Scan for the cell matching the given text and deliver its [x, y] coordinate at center. 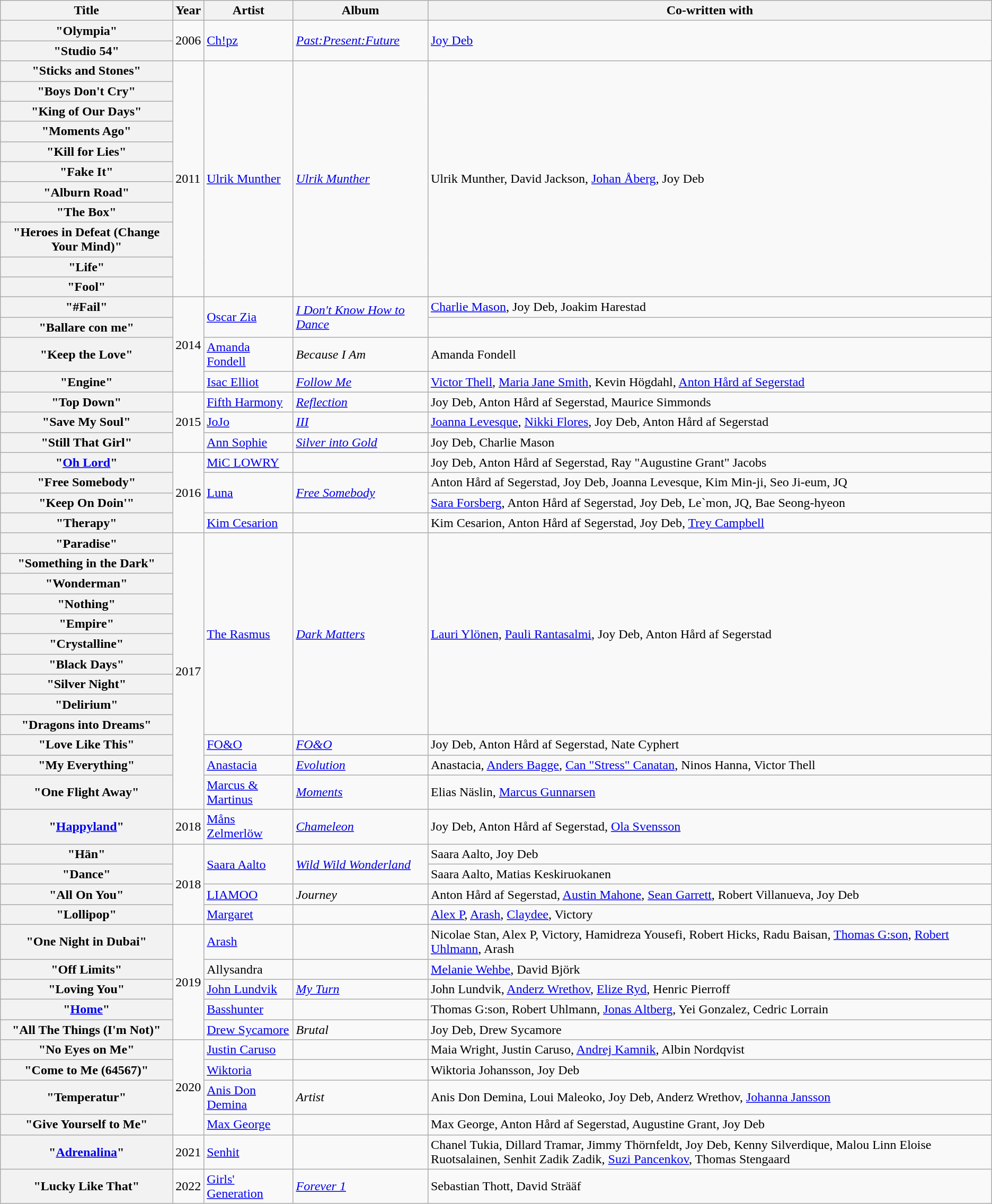
Album [360, 11]
I Don't Know How to Dance [360, 317]
"Sticks and Stones" [87, 71]
Anis Don Demina [249, 1098]
Joy Deb, Anton Hård af Segerstad, Nate Cyphert [710, 745]
Joy Deb [710, 41]
"Off Limits" [87, 969]
"Studio 54" [87, 51]
"Crystalline" [87, 644]
"Keep the Love" [87, 355]
"Paradise" [87, 543]
Isac Elliot [249, 382]
Nicolae Stan, Alex P, Victory, Hamidreza Yousefi, Robert Hicks, Radu Baisan, Thomas G:son, Robert Uhlmann, Arash [710, 942]
"Moments Ago" [87, 131]
Senhit [249, 1152]
Max George [249, 1125]
2016 [189, 493]
2014 [189, 344]
Year [189, 11]
Lauri Ylönen, Pauli Rantasalmi, Joy Deb, Anton Hård af Segerstad [710, 634]
"Silver Night" [87, 684]
Follow Me [360, 382]
2020 [189, 1087]
"Happyland" [87, 826]
"All The Things (I'm Not)" [87, 1030]
"Black Days" [87, 664]
"One Flight Away" [87, 792]
Måns Zelmerlöw [249, 826]
"Dragons into Dreams" [87, 725]
Maia Wright, Justin Caruso, Andrej Kamnik, Albin Nordqvist [710, 1050]
"Lucky Like That" [87, 1187]
"Alburn Road" [87, 192]
Joanna Levesque, Nikki Flores, Joy Deb, Anton Hård af Segerstad [710, 422]
Ulrik Munther, David Jackson, Johan Åberg, Joy Deb [710, 179]
Basshunter [249, 1010]
"King of Our Days" [87, 111]
Joy Deb, Anton Hård af Segerstad, Maurice Simmonds [710, 402]
2017 [189, 671]
Free Somebody [360, 493]
Evolution [360, 765]
Anton Hård af Segerstad, Austin Mahone, Sean Garrett, Robert Villanueva, Joy Deb [710, 894]
Thomas G:son, Robert Uhlmann, Jonas Altberg, Yei Gonzalez, Cedric Lorrain [710, 1010]
Joy Deb, Drew Sycamore [710, 1030]
Oscar Zia [249, 317]
"Engine" [87, 382]
Co-written with [710, 11]
"Fake It" [87, 172]
Anton Hård af Segerstad, Joy Deb, Joanna Levesque, Kim Min-ji, Seo Ji-eum, JQ [710, 483]
Justin Caruso [249, 1050]
Reflection [360, 402]
"Hän" [87, 854]
"Home" [87, 1010]
Moments [360, 792]
Brutal [360, 1030]
Girls' Generation [249, 1187]
"Love Like This" [87, 745]
Sebastian Thott, David Strääf [710, 1187]
"Boys Don't Cry" [87, 91]
"Lollipop" [87, 914]
John Lundvik [249, 989]
"Still That Girl" [87, 442]
"My Everything" [87, 765]
2006 [189, 41]
Margaret [249, 914]
"Give Yourself to Me" [87, 1125]
"The Box" [87, 212]
Allysandra [249, 969]
"#Fail" [87, 307]
Drew Sycamore [249, 1030]
"Come to Me (64567)" [87, 1070]
Arash [249, 942]
"All On You" [87, 894]
2019 [189, 982]
Saara Aalto, Joy Deb [710, 854]
"Keep On Doin'" [87, 503]
John Lundvik, Anderz Wrethov, Elize Ryd, Henric Pierroff [710, 989]
Sara Forsberg, Anton Hård af Segerstad, Joy Deb, Le`mon, JQ, Bae Seong-hyeon [710, 503]
My Turn [360, 989]
Ch!pz [249, 41]
Saara Aalto [249, 864]
Silver into Gold [360, 442]
"Save My Soul" [87, 422]
Anastacia, Anders Bagge, Can "Stress" Canatan, Ninos Hanna, Victor Thell [710, 765]
Charlie Mason, Joy Deb, Joakim Harestad [710, 307]
Wild Wild Wonderland [360, 864]
Joy Deb, Anton Hård af Segerstad, Ray "Augustine Grant" Jacobs [710, 462]
2011 [189, 179]
Luna [249, 493]
Ann Sophie [249, 442]
Marcus & Martinus [249, 792]
"Adrenalina" [87, 1152]
"Oh Lord" [87, 462]
"Heroes in Defeat (Change Your Mind)" [87, 239]
Anis Don Demina, Loui Maleoko, Joy Deb, Anderz Wrethov, Johanna Jansson [710, 1098]
"Temperatur" [87, 1098]
Journey [360, 894]
2015 [189, 422]
2022 [189, 1187]
Anastacia [249, 765]
"Dance" [87, 874]
"Free Somebody" [87, 483]
Past:Present:Future [360, 41]
"Loving You" [87, 989]
LIAMOO [249, 894]
Saara Aalto, Matias Keskiruokanen [710, 874]
"Something in the Dark" [87, 563]
Alex P, Arash, Claydee, Victory [710, 914]
Elias Näslin, Marcus Gunnarsen [710, 792]
JoJo [249, 422]
Joy Deb, Anton Hård af Segerstad, Ola Svensson [710, 826]
"No Eyes on Me" [87, 1050]
Because I Am [360, 355]
"Therapy" [87, 523]
2021 [189, 1152]
III [360, 422]
Fifth Harmony [249, 402]
Chameleon [360, 826]
"Olympia" [87, 31]
Kim Cesarion, Anton Hård af Segerstad, Joy Deb, Trey Campbell [710, 523]
Title [87, 11]
Dark Matters [360, 634]
Forever 1 [360, 1187]
The Rasmus [249, 634]
"Empire" [87, 624]
"Fool" [87, 287]
"Delirium" [87, 704]
Melanie Wehbe, David Björk [710, 969]
"Kill for Lies" [87, 151]
"Wonderman" [87, 583]
Wiktoria Johansson, Joy Deb [710, 1070]
Max George, Anton Hård af Segerstad, Augustine Grant, Joy Deb [710, 1125]
Victor Thell, Maria Jane Smith, Kevin Högdahl, Anton Hård af Segerstad [710, 382]
Joy Deb, Charlie Mason [710, 442]
"Top Down" [87, 402]
"Ballare con me" [87, 327]
"One Night in Dubai" [87, 942]
MiC LOWRY [249, 462]
"Nothing" [87, 603]
Wiktoria [249, 1070]
"Life" [87, 266]
Kim Cesarion [249, 523]
